Extract the (X, Y) coordinate from the center of the cell holding the provided text.  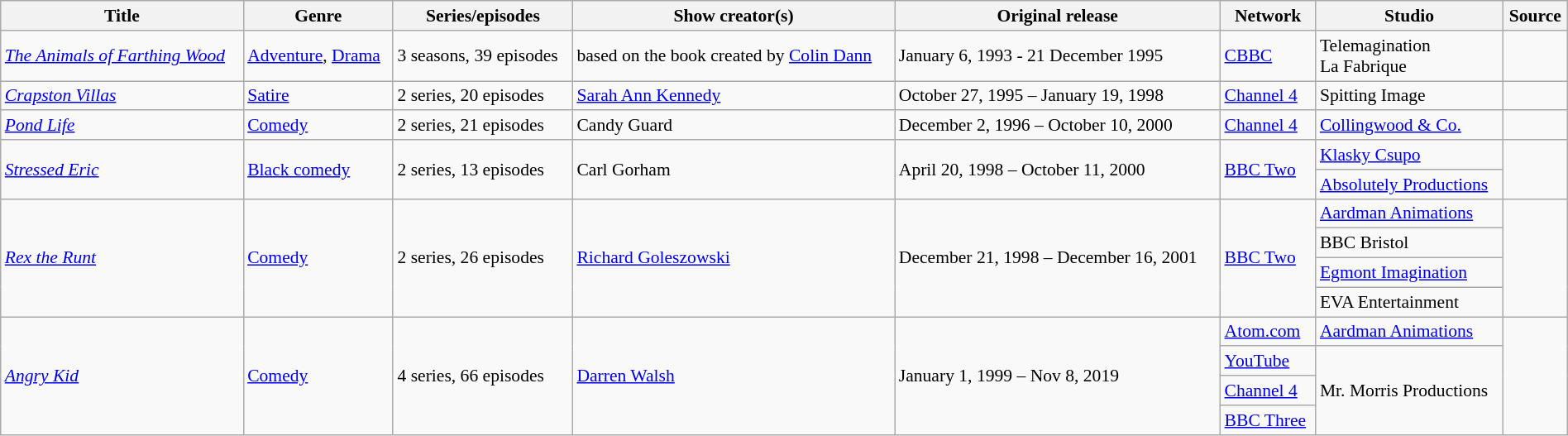
CBBC (1269, 56)
The Animals of Farthing Wood (122, 56)
EVA Entertainment (1409, 302)
Satire (318, 96)
Pond Life (122, 126)
December 21, 1998 – December 16, 2001 (1058, 257)
Original release (1058, 16)
Network (1269, 16)
Rex the Runt (122, 257)
Carl Gorham (733, 169)
based on the book created by Colin Dann (733, 56)
BBC Bristol (1409, 243)
Source (1535, 16)
October 27, 1995 – January 19, 1998 (1058, 96)
2 series, 13 episodes (483, 169)
Absolutely Productions (1409, 184)
Genre (318, 16)
4 series, 66 episodes (483, 376)
BBC Three (1269, 420)
January 6, 1993 - 21 December 1995 (1058, 56)
Studio (1409, 16)
Crapston Villas (122, 96)
2 series, 26 episodes (483, 257)
Angry Kid (122, 376)
TelemaginationLa Fabrique (1409, 56)
Sarah Ann Kennedy (733, 96)
January 1, 1999 – Nov 8, 2019 (1058, 376)
2 series, 20 episodes (483, 96)
Show creator(s) (733, 16)
Richard Goleszowski (733, 257)
Title (122, 16)
Atom.com (1269, 332)
December 2, 1996 – October 10, 2000 (1058, 126)
Darren Walsh (733, 376)
Candy Guard (733, 126)
Black comedy (318, 169)
Mr. Morris Productions (1409, 390)
2 series, 21 episodes (483, 126)
Egmont Imagination (1409, 273)
Klasky Csupo (1409, 155)
Stressed Eric (122, 169)
YouTube (1269, 362)
Spitting Image (1409, 96)
April 20, 1998 – October 11, 2000 (1058, 169)
Collingwood & Co. (1409, 126)
Series/episodes (483, 16)
3 seasons, 39 episodes (483, 56)
Adventure, Drama (318, 56)
